Extract the (X, Y) coordinate from the center of the cell holding the provided text.  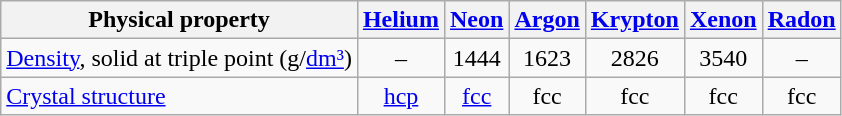
Crystal structure (180, 96)
Radon (802, 20)
Neon (476, 20)
Xenon (723, 20)
hcp (400, 96)
Argon (547, 20)
3540 (723, 58)
1444 (476, 58)
Helium (400, 20)
1623 (547, 58)
Physical property (180, 20)
2826 (634, 58)
Krypton (634, 20)
Density, solid at triple point (g/dm³) (180, 58)
